Output the [X, Y] coordinate of the center of the cell containing the given text.  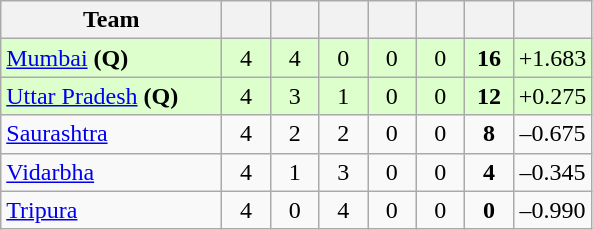
–0.345 [552, 172]
Saurashtra [112, 134]
8 [490, 134]
Mumbai (Q) [112, 58]
Team [112, 20]
–0.675 [552, 134]
12 [490, 96]
Uttar Pradesh (Q) [112, 96]
–0.990 [552, 210]
Tripura [112, 210]
Vidarbha [112, 172]
16 [490, 58]
+0.275 [552, 96]
+1.683 [552, 58]
